Detect which cell encompasses the target text, then output its [x, y] center coordinate. 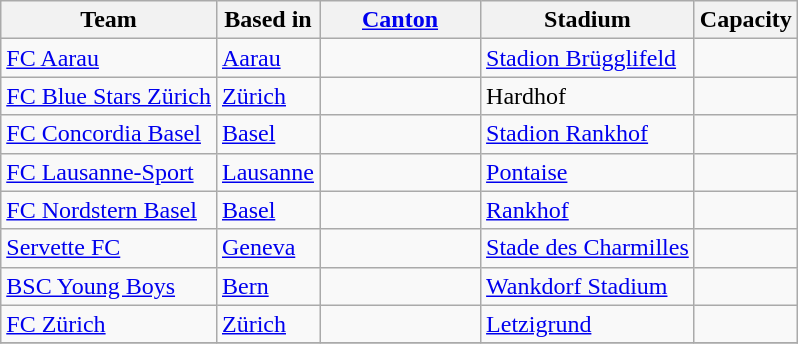
Hardhof [588, 96]
FC Aarau [109, 58]
Geneva [268, 248]
Stadium [588, 20]
Pontaise [588, 172]
Based in [268, 20]
Wankdorf Stadium [588, 286]
Stadion Brügglifeld [588, 58]
Lausanne [268, 172]
Aarau [268, 58]
Rankhof [588, 210]
FC Nordstern Basel [109, 210]
Stadion Rankhof [588, 134]
Capacity [746, 20]
Letzigrund [588, 324]
Stade des Charmilles [588, 248]
Bern [268, 286]
BSC Young Boys [109, 286]
Canton [400, 20]
FC Lausanne-Sport [109, 172]
Team [109, 20]
FC Concordia Basel [109, 134]
Servette FC [109, 248]
FC Zürich [109, 324]
FC Blue Stars Zürich [109, 96]
